Pinpoint the cell where the given text exists, returning its (x, y) midpoint coordinate. 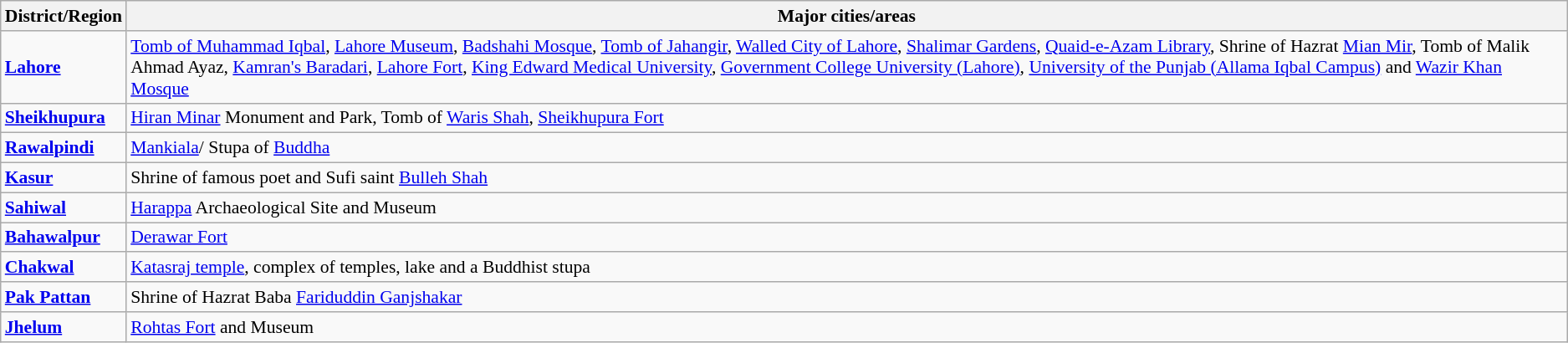
Pak Pattan (64, 297)
Bahawalpur (64, 238)
Shrine of Hazrat Baba Fariduddin Ganjshakar (846, 297)
Kasur (64, 178)
Rawalpindi (64, 148)
Derawar Fort (846, 238)
Lahore (64, 67)
Sahiwal (64, 207)
Major cities/areas (846, 16)
Katasraj temple, complex of temples, lake and a Buddhist stupa (846, 268)
Harappa Archaeological Site and Museum (846, 207)
District/Region (64, 16)
Rohtas Fort and Museum (846, 327)
Sheikhupura (64, 118)
Hiran Minar Monument and Park, Tomb of Waris Shah, Sheikhupura Fort (846, 118)
Mankiala/ Stupa of Buddha (846, 148)
Chakwal (64, 268)
Jhelum (64, 327)
Shrine of famous poet and Sufi saint Bulleh Shah (846, 178)
